Detect which cell encompasses the target text, then output its (x, y) center coordinate. 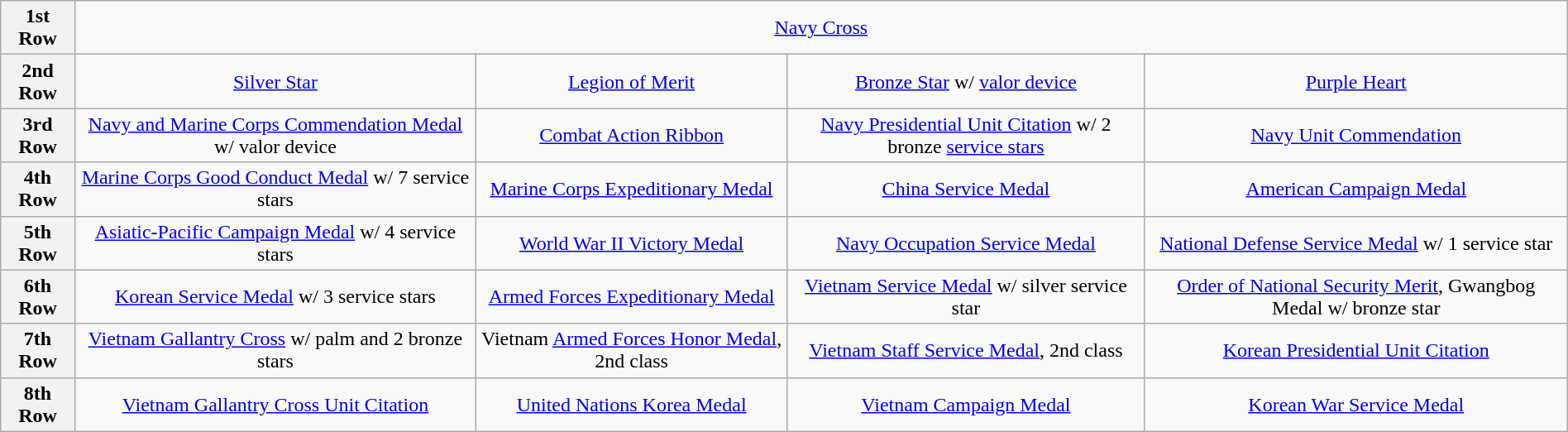
Vietnam Service Medal w/ silver service star (966, 296)
Legion of Merit (632, 81)
Vietnam Staff Service Medal, 2nd class (966, 351)
Armed Forces Expeditionary Medal (632, 296)
3rd Row (38, 136)
Vietnam Armed Forces Honor Medal, 2nd class (632, 351)
Korean Service Medal w/ 3 service stars (275, 296)
Asiatic-Pacific Campaign Medal w/ 4 service stars (275, 243)
Vietnam Gallantry Cross w/ palm and 2 bronze stars (275, 351)
Marine Corps Expeditionary Medal (632, 189)
Navy Cross (820, 28)
American Campaign Medal (1356, 189)
5th Row (38, 243)
1st Row (38, 28)
Vietnam Gallantry Cross Unit Citation (275, 404)
World War II Victory Medal (632, 243)
Silver Star (275, 81)
Marine Corps Good Conduct Medal w/ 7 service stars (275, 189)
6th Row (38, 296)
Bronze Star w/ valor device (966, 81)
Order of National Security Merit, Gwangbog Medal w/ bronze star (1356, 296)
Vietnam Campaign Medal (966, 404)
Purple Heart (1356, 81)
Navy and Marine Corps Commendation Medal w/ valor device (275, 136)
2nd Row (38, 81)
Navy Unit Commendation (1356, 136)
Korean War Service Medal (1356, 404)
4th Row (38, 189)
Navy Presidential Unit Citation w/ 2 bronze service stars (966, 136)
National Defense Service Medal w/ 1 service star (1356, 243)
Korean Presidential Unit Citation (1356, 351)
8th Row (38, 404)
Combat Action Ribbon (632, 136)
7th Row (38, 351)
Navy Occupation Service Medal (966, 243)
China Service Medal (966, 189)
United Nations Korea Medal (632, 404)
